Capture the cell that displays the provided text and extract its [x, y] central coordinate. 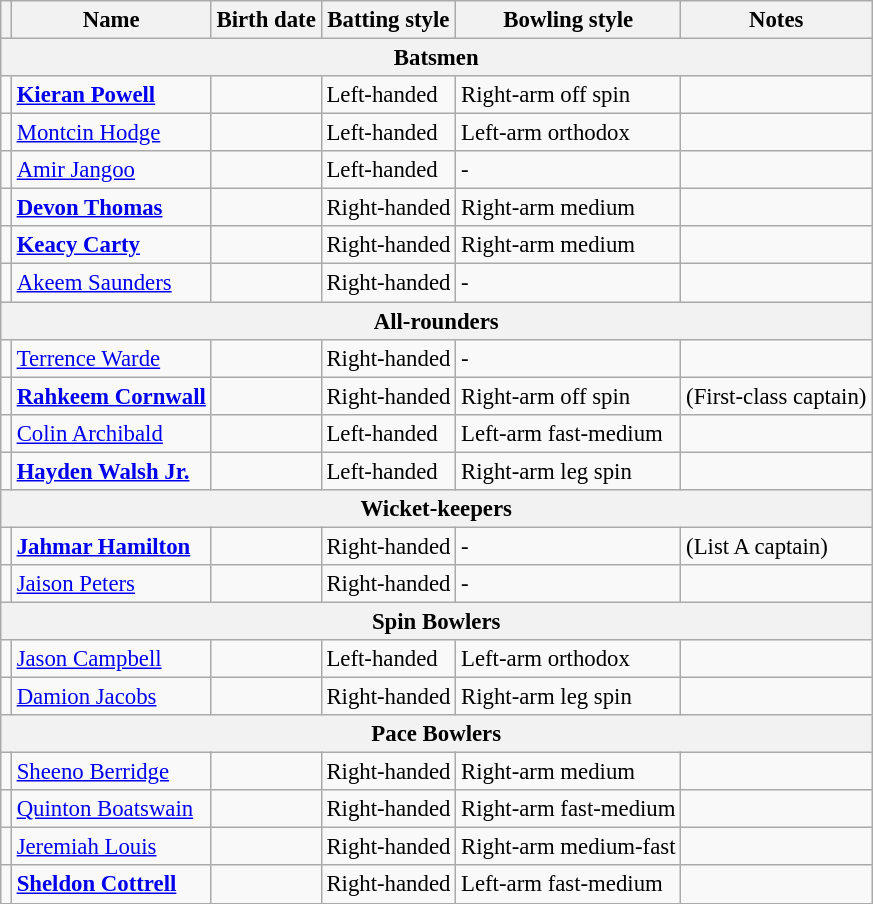
Jason Campbell [111, 659]
All-rounders [436, 321]
Colin Archibald [111, 433]
(List A captain) [776, 546]
Terrence Warde [111, 358]
Hayden Walsh Jr. [111, 471]
Right-arm medium-fast [568, 847]
Jaison Peters [111, 584]
Name [111, 20]
Jahmar Hamilton [111, 546]
Notes [776, 20]
Wicket-keepers [436, 509]
Kieran Powell [111, 95]
Bowling style [568, 20]
Birth date [266, 20]
Rahkeem Cornwall [111, 396]
Spin Bowlers [436, 621]
Jeremiah Louis [111, 847]
Pace Bowlers [436, 734]
(First-class captain) [776, 396]
Batsmen [436, 58]
Montcin Hodge [111, 133]
Batting style [388, 20]
Akeem Saunders [111, 283]
Damion Jacobs [111, 697]
Keacy Carty [111, 245]
Quinton Boatswain [111, 809]
Sheeno Berridge [111, 772]
Sheldon Cottrell [111, 885]
Devon Thomas [111, 208]
Right-arm fast-medium [568, 809]
Amir Jangoo [111, 170]
